Capture the cell that displays the provided text and extract its [x, y] central coordinate. 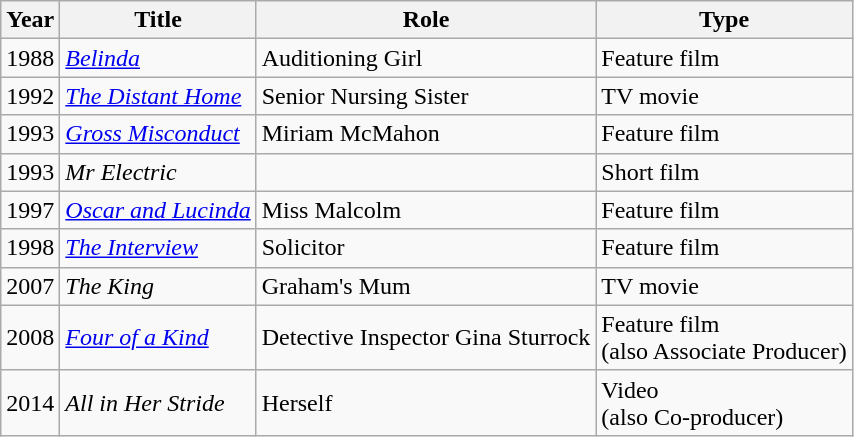
The Distant Home [158, 96]
Short film [724, 172]
Feature film (also Associate Producer) [724, 338]
Graham's Mum [426, 286]
Year [30, 20]
Detective Inspector Gina Sturrock [426, 338]
The Interview [158, 248]
2014 [30, 402]
The King [158, 286]
1992 [30, 96]
Miriam McMahon [426, 134]
2007 [30, 286]
1998 [30, 248]
Auditioning Girl [426, 58]
Mr Electric [158, 172]
Oscar and Lucinda [158, 210]
Solicitor [426, 248]
Belinda [158, 58]
Title [158, 20]
Video (also Co-producer) [724, 402]
Herself [426, 402]
All in Her Stride [158, 402]
Type [724, 20]
Role [426, 20]
Miss Malcolm [426, 210]
1988 [30, 58]
1997 [30, 210]
2008 [30, 338]
Gross Misconduct [158, 134]
Four of a Kind [158, 338]
Senior Nursing Sister [426, 96]
